Search for the cell housing the specified text and yield its (x, y) center coordinate. 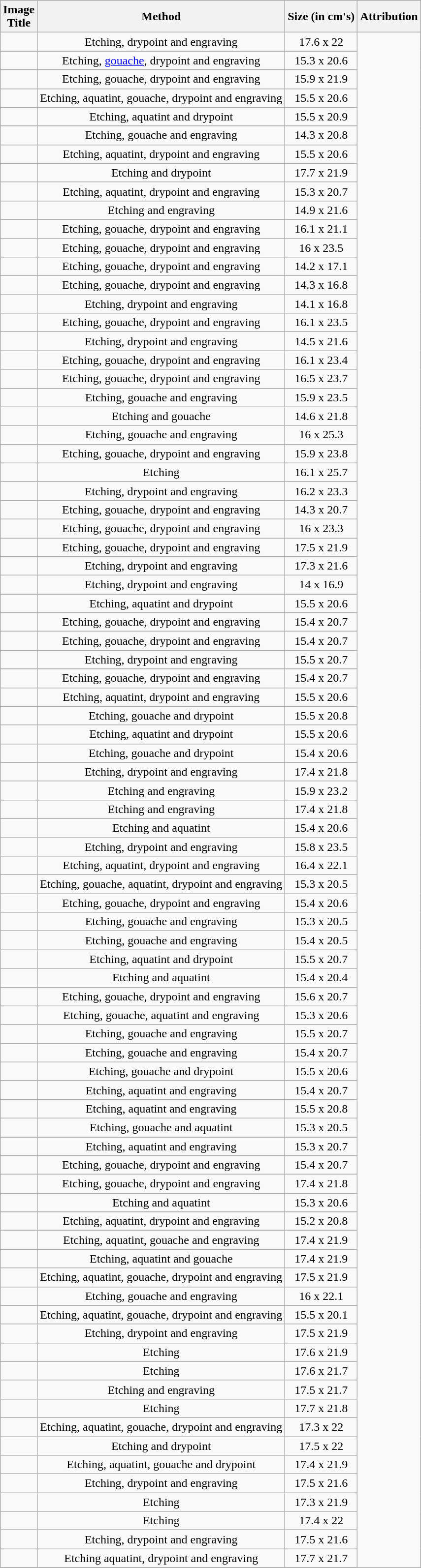
Size (in cm's) (321, 17)
15.5 x 20.9 (321, 117)
14.2 x 17.1 (321, 267)
14.5 x 21.6 (321, 341)
17.7 x 21.9 (321, 173)
Etching, gouache, aquatint, drypoint and engraving (162, 884)
15.9 x 21.9 (321, 79)
14.1 x 16.8 (321, 304)
Etching, aquatint and gouache (162, 1259)
17.5 x 22 (321, 1446)
17.6 x 21.9 (321, 1352)
15.4 x 20.4 (321, 978)
16.1 x 23.5 (321, 323)
Etching and gouache (162, 416)
15.9 x 23.5 (321, 397)
16.1 x 23.4 (321, 360)
16.1 x 25.7 (321, 472)
Attribution (389, 17)
16.5 x 23.7 (321, 379)
14.6 x 21.8 (321, 416)
14.3 x 20.8 (321, 135)
15.9 x 23.2 (321, 790)
17.6 x 22 (321, 42)
16.1 x 21.1 (321, 229)
Etching, gouache and aquatint (162, 1127)
17.3 x 21.9 (321, 1502)
ImageTitle (19, 17)
15.8 x 23.5 (321, 846)
16 x 22.1 (321, 1296)
15.2 x 20.8 (321, 1221)
16 x 23.3 (321, 528)
15.6 x 20.7 (321, 996)
16.2 x 23.3 (321, 491)
15.4 x 20.5 (321, 940)
17.3 x 21.6 (321, 566)
17.7 x 21.7 (321, 1558)
16.4 x 22.1 (321, 866)
16 x 23.5 (321, 247)
Etching, aquatint, gouache and drypoint (162, 1465)
17.5 x 21.7 (321, 1389)
Method (162, 17)
14 x 16.9 (321, 585)
Etching, aquatint, gouache and engraving (162, 1240)
16 x 25.3 (321, 435)
15.9 x 23.8 (321, 453)
17.7 x 21.8 (321, 1408)
14.9 x 21.6 (321, 210)
17.4 x 22 (321, 1521)
17.3 x 22 (321, 1427)
14.3 x 16.8 (321, 285)
Etching, gouache, aquatint and engraving (162, 1015)
15.5 x 20.1 (321, 1315)
17.6 x 21.7 (321, 1371)
14.3 x 20.7 (321, 510)
Etching aquatint, drypoint and engraving (162, 1558)
